Provide the [x, y] coordinate of the cell's center where the given text is located.  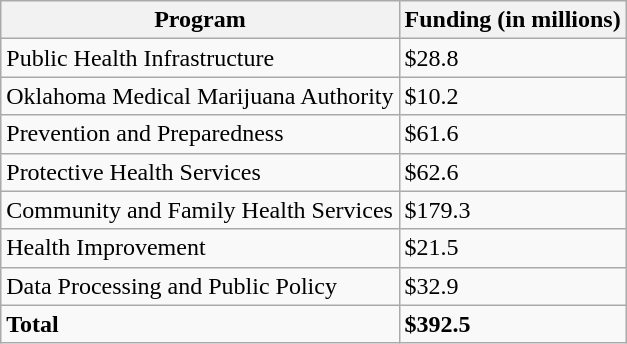
Program [200, 20]
$28.8 [512, 58]
Protective Health Services [200, 172]
Total [200, 324]
$179.3 [512, 210]
Public Health Infrastructure [200, 58]
$21.5 [512, 248]
Data Processing and Public Policy [200, 286]
$62.6 [512, 172]
$10.2 [512, 96]
$32.9 [512, 286]
$61.6 [512, 134]
Community and Family Health Services [200, 210]
Oklahoma Medical Marijuana Authority [200, 96]
Health Improvement [200, 248]
Prevention and Preparedness [200, 134]
Funding (in millions) [512, 20]
$392.5 [512, 324]
